Provide the [x, y] coordinate of the cell's center where the given text is located.  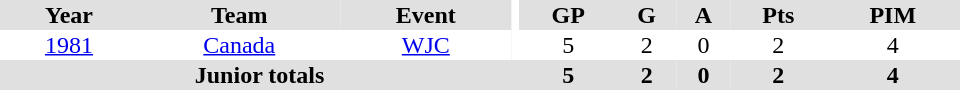
Year [69, 15]
Canada [240, 45]
G [646, 15]
Pts [778, 15]
1981 [69, 45]
Team [240, 15]
PIM [893, 15]
WJC [426, 45]
Event [426, 15]
Junior totals [260, 75]
A [704, 15]
GP [568, 15]
